Return [X, Y] of the center of cell containing provided text 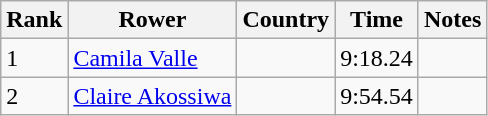
1 [34, 58]
Claire Akossiwa [152, 96]
9:18.24 [377, 58]
9:54.54 [377, 96]
Notes [452, 20]
Time [377, 20]
Rower [152, 20]
Camila Valle [152, 58]
Country [286, 20]
Rank [34, 20]
2 [34, 96]
